Return the (x, y) coordinate for the center point of the cell that contains the specified text.  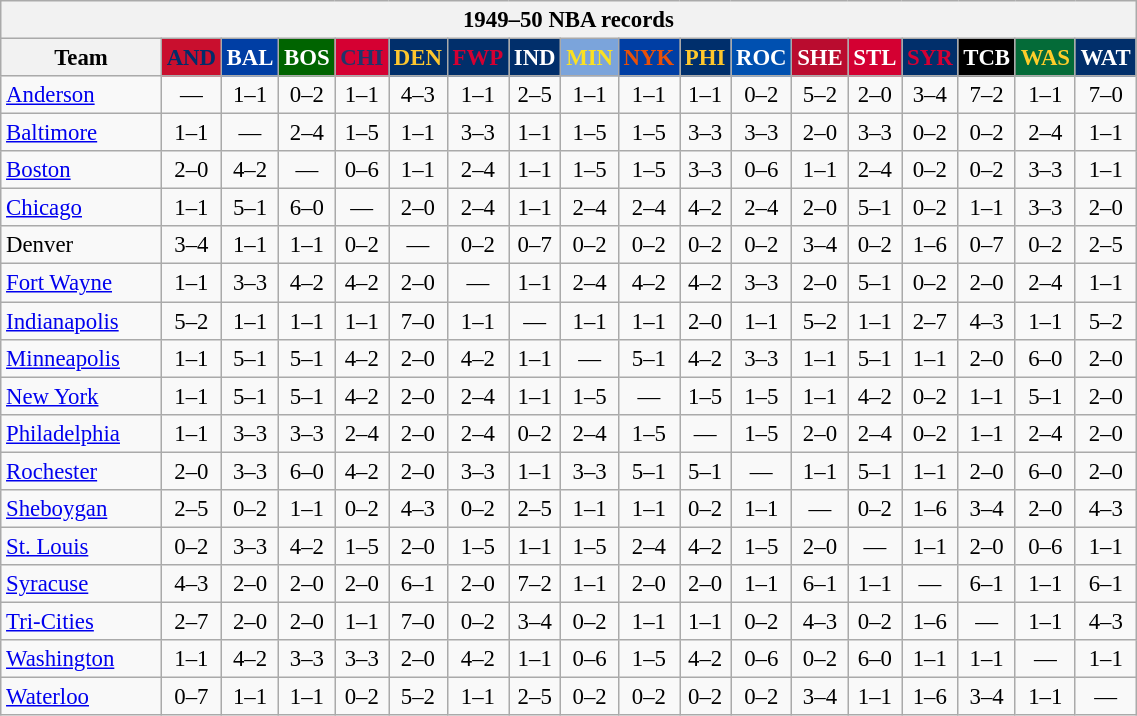
Baltimore (82, 133)
Sheboygan (82, 509)
Waterloo (82, 697)
AND (191, 58)
St. Louis (82, 546)
Syracuse (82, 584)
SHE (820, 58)
BAL (250, 58)
1949–50 NBA records (568, 20)
Minneapolis (82, 358)
New York (82, 396)
Anderson (82, 95)
Chicago (82, 208)
Denver (82, 245)
FWP (478, 58)
Philadelphia (82, 433)
CHI (362, 58)
ROC (762, 58)
TCB (986, 58)
Tri-Cities (82, 621)
MIN (590, 58)
PHI (706, 58)
WAT (1106, 58)
Washington (82, 659)
Rochester (82, 471)
Fort Wayne (82, 283)
STL (875, 58)
DEN (418, 58)
Team (82, 58)
Boston (82, 170)
SYR (930, 58)
NYK (648, 58)
Indianapolis (82, 321)
WAS (1045, 58)
IND (534, 58)
BOS (307, 58)
